Search for the cell housing the specified text and yield its [X, Y] center coordinate. 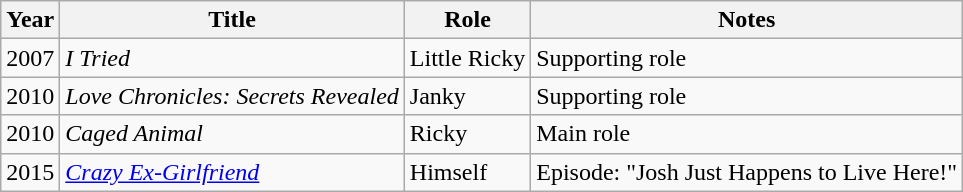
Love Chronicles: Secrets Revealed [232, 96]
Title [232, 20]
Little Ricky [467, 58]
Crazy Ex-Girlfriend [232, 172]
Himself [467, 172]
Ricky [467, 134]
Notes [747, 20]
Role [467, 20]
Caged Animal [232, 134]
Year [30, 20]
Main role [747, 134]
2007 [30, 58]
Episode: "Josh Just Happens to Live Here!" [747, 172]
I Tried [232, 58]
2015 [30, 172]
Janky [467, 96]
